Provide the (X, Y) coordinate of the cell's center where the given text is located.  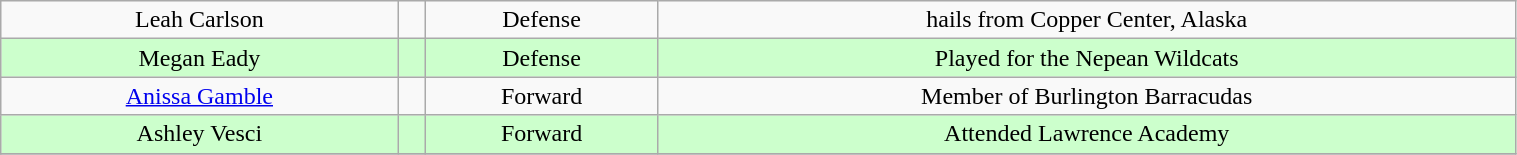
Megan Eady (200, 58)
Played for the Nepean Wildcats (1086, 58)
Ashley Vesci (200, 134)
hails from Copper Center, Alaska (1086, 20)
Attended Lawrence Academy (1086, 134)
Anissa Gamble (200, 96)
Member of Burlington Barracudas (1086, 96)
Leah Carlson (200, 20)
